Find where the given text appears and provide that cell's center as (x, y) coordinate. 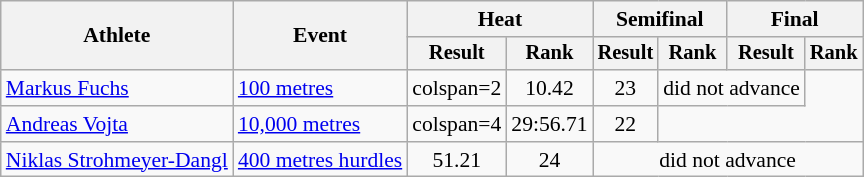
Semifinal (660, 19)
colspan=2 (456, 88)
10.42 (549, 88)
Andreas Vojta (117, 124)
Athlete (117, 36)
Heat (500, 19)
10,000 metres (320, 124)
23 (626, 88)
22 (626, 124)
did not advance (732, 88)
Event (320, 36)
Markus Fuchs (117, 88)
Final (795, 19)
29:56.71 (549, 124)
colspan=4 (456, 124)
100 metres (320, 88)
